Detect which cell encompasses the target text, then output its [x, y] center coordinate. 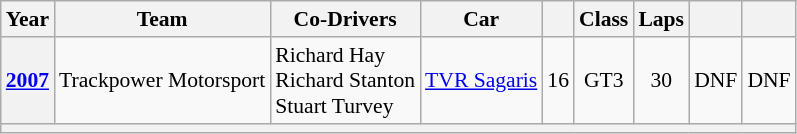
16 [558, 80]
Class [604, 19]
Car [481, 19]
Team [162, 19]
GT3 [604, 80]
2007 [28, 80]
TVR Sagaris [481, 80]
Richard Hay Richard Stanton Stuart Turvey [345, 80]
Year [28, 19]
Co-Drivers [345, 19]
Laps [661, 19]
30 [661, 80]
Trackpower Motorsport [162, 80]
